From the cell containing the given text, extract its center point as [x, y] coordinate. 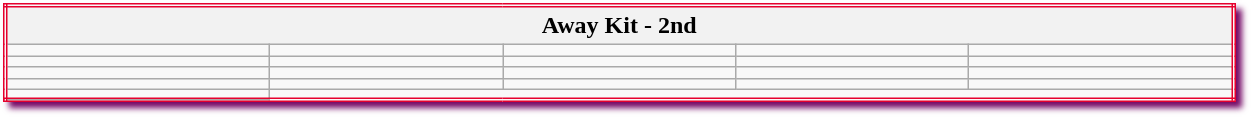
Away Kit - 2nd [619, 25]
